Provide the (X, Y) coordinate of the cell's center where the given text is located.  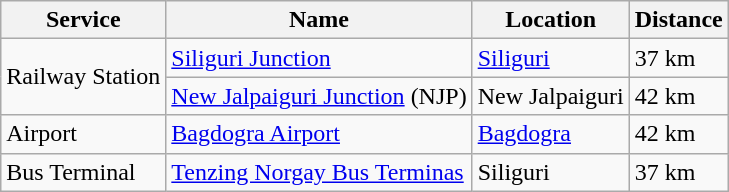
New Jalpaiguri Junction (NJP) (319, 96)
Bagdogra (550, 134)
Railway Station (84, 77)
Siliguri Junction (319, 58)
Tenzing Norgay Bus Terminas (319, 172)
Bus Terminal (84, 172)
New Jalpaiguri (550, 96)
Location (550, 20)
Airport (84, 134)
Bagdogra Airport (319, 134)
Name (319, 20)
Service (84, 20)
Distance (678, 20)
